Locate the cell with the specified text and output its (X, Y) center coordinate. 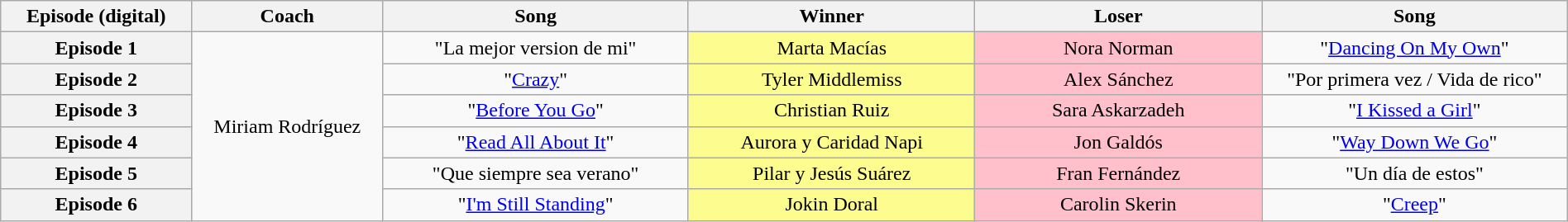
Miriam Rodríguez (288, 126)
Christian Ruiz (832, 111)
Carolin Skerin (1118, 205)
"Creep" (1415, 205)
Winner (832, 17)
Pilar y Jesús Suárez (832, 173)
Sara Askarzadeh (1118, 111)
Episode 2 (96, 79)
Coach (288, 17)
"La mejor version de mi" (536, 48)
"I Kissed a Girl" (1415, 111)
Episode 4 (96, 142)
"Crazy" (536, 79)
Alex Sánchez (1118, 79)
"Before You Go" (536, 111)
Jon Galdós (1118, 142)
Episode 6 (96, 205)
Loser (1118, 17)
"Way Down We Go" (1415, 142)
Marta Macías (832, 48)
"Read All About It" (536, 142)
Episode 5 (96, 173)
Episode 1 (96, 48)
Nora Norman (1118, 48)
Episode 3 (96, 111)
"Por primera vez / Vida de rico" (1415, 79)
"I'm Still Standing" (536, 205)
"Dancing On My Own" (1415, 48)
Fran Fernández (1118, 173)
"Que siempre sea verano" (536, 173)
Tyler Middlemiss (832, 79)
Aurora y Caridad Napi (832, 142)
"Un día de estos" (1415, 173)
Episode (digital) (96, 17)
Jokin Doral (832, 205)
